Identify which cell holds the provided text, then report its (x, y) central coordinate. 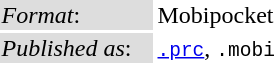
Published as: (76, 48)
Format: (76, 15)
